Return (X, Y) of the center of cell containing provided text 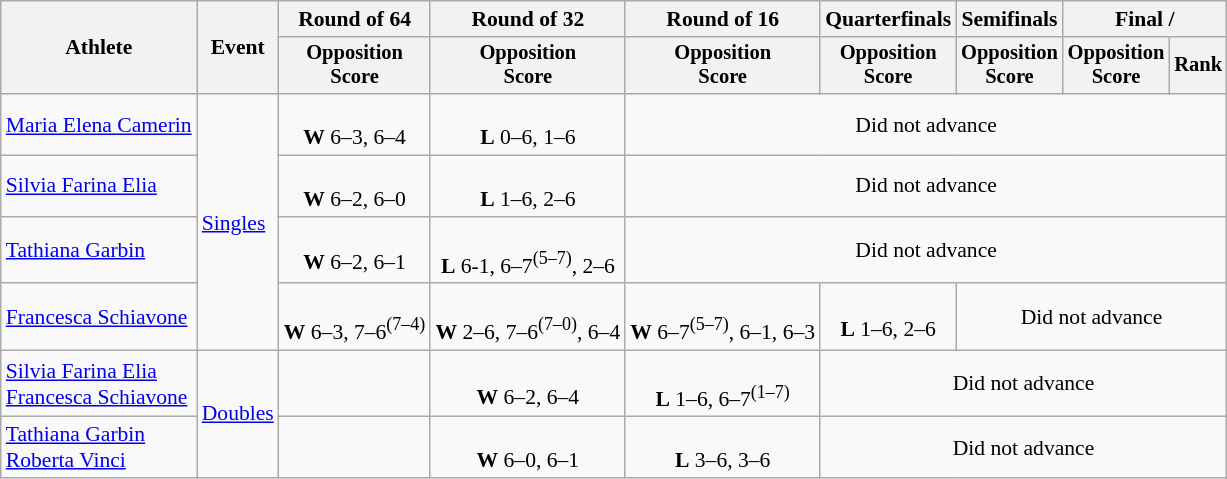
Tathiana Garbin (99, 250)
W 6–3, 6–4 (355, 124)
W 6–0, 6–1 (528, 448)
Event (238, 48)
Francesca Schiavone (99, 318)
Singles (238, 222)
Tathiana GarbinRoberta Vinci (99, 448)
Rank (1198, 66)
Doubles (238, 414)
W 6–7(5–7), 6–1, 6–3 (722, 318)
L 3–6, 3–6 (722, 448)
Round of 32 (528, 19)
W 6–3, 7–6(7–4) (355, 318)
Semifinals (1010, 19)
Final / (1145, 19)
L 1–6, 6–7(1–7) (722, 384)
W 2–6, 7–6(7–0), 6–4 (528, 318)
Round of 64 (355, 19)
Round of 16 (722, 19)
Athlete (99, 48)
Silvia Farina EliaFrancesca Schiavone (99, 384)
W 6–2, 6–1 (355, 250)
Maria Elena Camerin (99, 124)
W 6–2, 6–4 (528, 384)
Silvia Farina Elia (99, 186)
L 6-1, 6–7(5–7), 2–6 (528, 250)
W 6–2, 6–0 (355, 186)
L 0–6, 1–6 (528, 124)
Quarterfinals (888, 19)
